Provide the [x, y] coordinate of the cell's center where the given text is located.  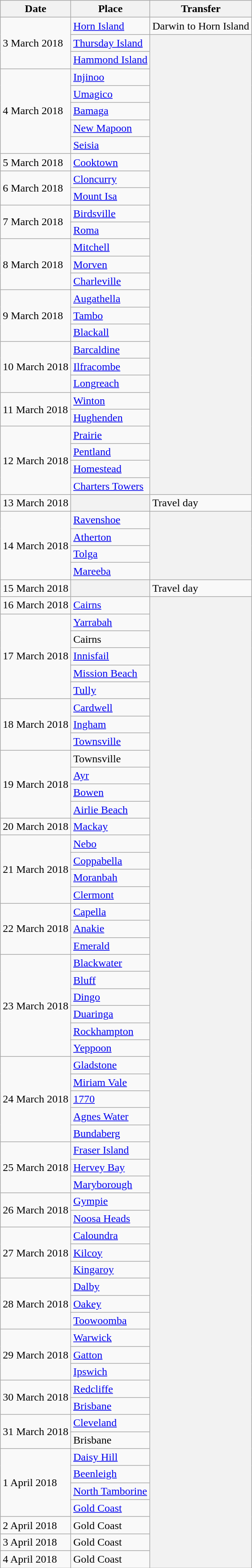
28 March 2018 [36, 1303]
Injinoo [110, 77]
2 April 2018 [36, 1525]
Roma [110, 231]
Mackay [110, 827]
Seisia [110, 145]
Cardwell [110, 707]
Blackall [110, 333]
Mitchell [110, 248]
Ravenshoe [110, 520]
Darwin to Horn Island [201, 26]
4 March 2018 [36, 111]
Barcaldine [110, 350]
Bamaga [110, 111]
Innisfail [110, 656]
Toowoomba [110, 1321]
Winton [110, 401]
Longreach [110, 384]
10 March 2018 [36, 367]
17 March 2018 [36, 656]
Morven [110, 265]
22 March 2018 [36, 929]
Nebo [110, 844]
Atherton [110, 537]
Gladstone [110, 1065]
Bowen [110, 793]
23 March 2018 [36, 1005]
Noosa Heads [110, 1218]
Tambo [110, 316]
Clermont [110, 895]
Anakie [110, 929]
Umagico [110, 94]
Mount Isa [110, 196]
25 March 2018 [36, 1167]
Birdsville [110, 214]
Emerald [110, 946]
Charleville [110, 282]
5 March 2018 [36, 162]
Horn Island [110, 26]
1 April 2018 [36, 1483]
24 March 2018 [36, 1099]
9 March 2018 [36, 316]
27 March 2018 [36, 1252]
Cooktown [110, 162]
Miriam Vale [110, 1082]
8 March 2018 [36, 265]
20 March 2018 [36, 827]
Pentland [110, 452]
Place [110, 9]
Ingham [110, 724]
Ilfracombe [110, 367]
Transfer [201, 9]
Hervey Bay [110, 1167]
Beenleigh [110, 1474]
30 March 2018 [36, 1397]
18 March 2018 [36, 724]
Gatton [110, 1355]
Mareeba [110, 571]
Charters Towers [110, 486]
Tully [110, 690]
Yeppoon [110, 1048]
Dalby [110, 1286]
Caloundra [110, 1235]
Mission Beach [110, 673]
Agnes Water [110, 1116]
31 March 2018 [36, 1431]
Redcliffe [110, 1389]
Augathella [110, 299]
Ayr [110, 776]
Moranbah [110, 878]
21 March 2018 [36, 869]
Coppabella [110, 861]
Hammond Island [110, 60]
Fraser Island [110, 1150]
1770 [110, 1099]
Tolga [110, 554]
15 March 2018 [36, 588]
Date [36, 9]
Thursday Island [110, 43]
Bundaberg [110, 1133]
3 March 2018 [36, 43]
13 March 2018 [36, 503]
Blackwater [110, 963]
Kilcoy [110, 1252]
29 March 2018 [36, 1355]
Duaringa [110, 1014]
11 March 2018 [36, 409]
Gympie [110, 1201]
19 March 2018 [36, 784]
Daisy Hill [110, 1457]
Dingo [110, 997]
4 April 2018 [36, 1559]
North Tamborine [110, 1491]
Ipswich [110, 1372]
16 March 2018 [36, 605]
Cloncurry [110, 179]
3 April 2018 [36, 1542]
New Mapoon [110, 128]
7 March 2018 [36, 222]
14 March 2018 [36, 546]
Yarrabah [110, 622]
6 March 2018 [36, 188]
Kingaroy [110, 1269]
Warwick [110, 1338]
Maryborough [110, 1184]
Homestead [110, 469]
Hughenden [110, 418]
Bluff [110, 980]
26 March 2018 [36, 1210]
Prairie [110, 435]
Rockhampton [110, 1031]
Cleveland [110, 1423]
12 March 2018 [36, 460]
Capella [110, 912]
Oakey [110, 1304]
Airlie Beach [110, 810]
